Find where the given text appears and provide that cell's center as (x, y) coordinate. 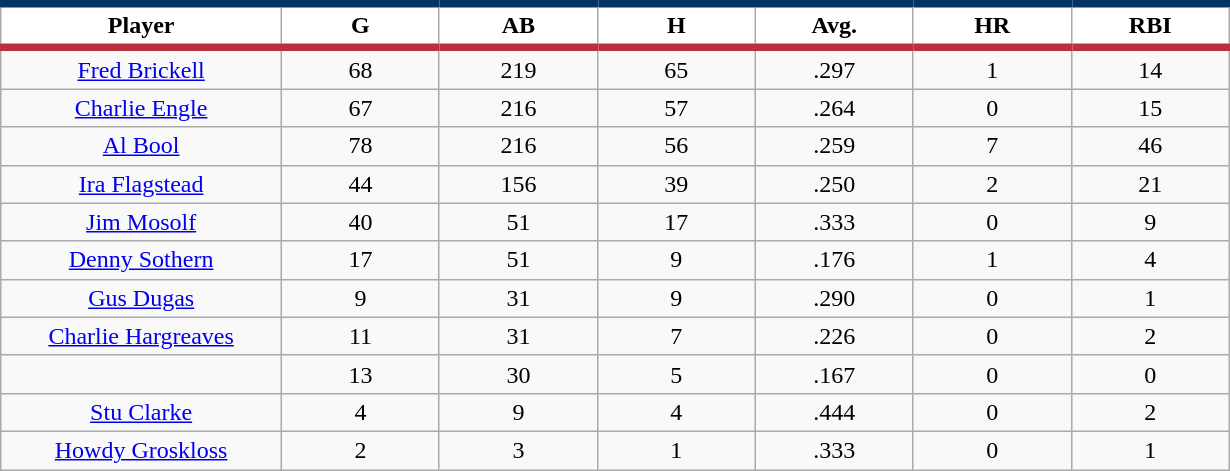
67 (361, 108)
.297 (834, 68)
Al Bool (142, 146)
Fred Brickell (142, 68)
46 (1150, 146)
.264 (834, 108)
21 (1150, 184)
65 (676, 68)
11 (361, 336)
G (361, 26)
.167 (834, 374)
219 (518, 68)
39 (676, 184)
Howdy Groskloss (142, 450)
Avg. (834, 26)
68 (361, 68)
30 (518, 374)
RBI (1150, 26)
5 (676, 374)
13 (361, 374)
57 (676, 108)
Gus Dugas (142, 298)
.444 (834, 412)
Jim Mosolf (142, 222)
.226 (834, 336)
44 (361, 184)
.259 (834, 146)
AB (518, 26)
56 (676, 146)
Denny Sothern (142, 260)
156 (518, 184)
.176 (834, 260)
3 (518, 450)
14 (1150, 68)
HR (992, 26)
Player (142, 26)
.290 (834, 298)
40 (361, 222)
Ira Flagstead (142, 184)
Charlie Hargreaves (142, 336)
78 (361, 146)
H (676, 26)
15 (1150, 108)
.250 (834, 184)
Stu Clarke (142, 412)
Charlie Engle (142, 108)
